From the cell containing the given text, extract its center point as (X, Y) coordinate. 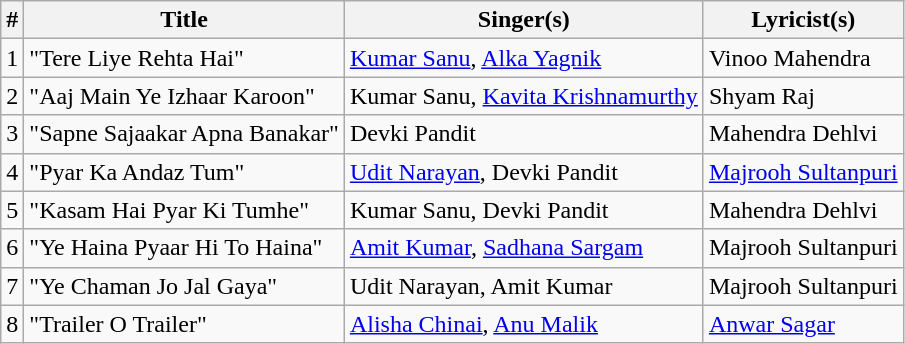
5 (12, 210)
3 (12, 134)
"Pyar Ka Andaz Tum" (184, 172)
"Tere Liye Rehta Hai" (184, 58)
Kumar Sanu, Devki Pandit (524, 210)
"Aaj Main Ye Izhaar Karoon" (184, 96)
Vinoo Mahendra (803, 58)
"Sapne Sajaakar Apna Banakar" (184, 134)
Amit Kumar, Sadhana Sargam (524, 248)
Devki Pandit (524, 134)
Udit Narayan, Amit Kumar (524, 286)
Lyricist(s) (803, 20)
"Kasam Hai Pyar Ki Tumhe" (184, 210)
Kumar Sanu, Kavita Krishnamurthy (524, 96)
Alisha Chinai, Anu Malik (524, 324)
Kumar Sanu, Alka Yagnik (524, 58)
7 (12, 286)
"Ye Chaman Jo Jal Gaya" (184, 286)
2 (12, 96)
Udit Narayan, Devki Pandit (524, 172)
"Ye Haina Pyaar Hi To Haina" (184, 248)
Shyam Raj (803, 96)
Anwar Sagar (803, 324)
4 (12, 172)
Singer(s) (524, 20)
"Trailer O Trailer" (184, 324)
6 (12, 248)
Title (184, 20)
# (12, 20)
1 (12, 58)
8 (12, 324)
